Provide the (x, y) coordinate of the cell's center where the given text is located.  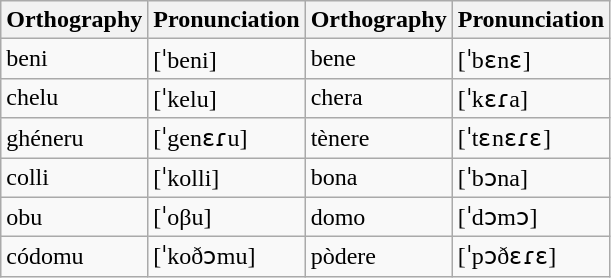
bene (378, 59)
[ˈkelu] (226, 98)
[ˈbɔna] (530, 178)
chera (378, 98)
códomu (74, 257)
[ˈkɛɾa] (530, 98)
[ˈdɔmɔ] (530, 217)
tènere (378, 138)
[ˈtɛnɛɾɛ] (530, 138)
[ˈoβu] (226, 217)
domo (378, 217)
[ˈgenɛɾu] (226, 138)
[ˈpɔðɛɾɛ] (530, 257)
[ˈkolli] (226, 178)
[ˈbɛnɛ] (530, 59)
bona (378, 178)
colli (74, 178)
ghéneru (74, 138)
obu (74, 217)
[ˈkoðɔmu] (226, 257)
beni (74, 59)
[ˈbeni] (226, 59)
chelu (74, 98)
pòdere (378, 257)
